From the cell containing the given text, extract its center point as [X, Y] coordinate. 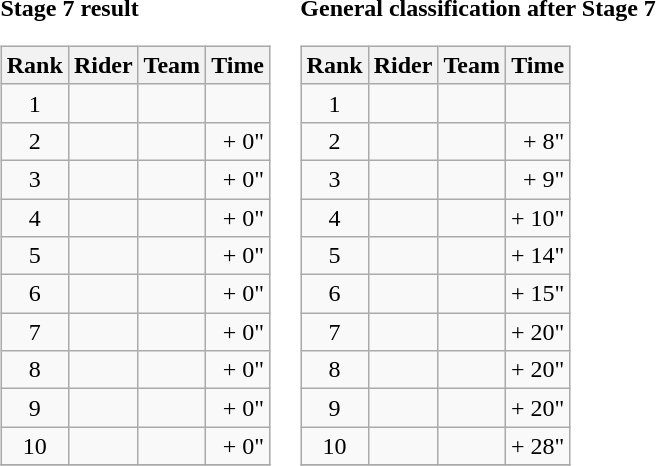
+ 15" [537, 294]
+ 10" [537, 217]
+ 14" [537, 256]
+ 9" [537, 179]
+ 8" [537, 141]
+ 28" [537, 446]
